Identify which cell holds the provided text, then report its [X, Y] central coordinate. 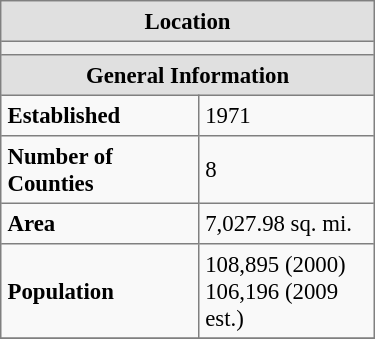
General Information [188, 75]
Area [100, 223]
8 [286, 170]
7,027.98 sq. mi. [286, 223]
Established [100, 115]
Location [188, 21]
Number of Counties [100, 170]
108,895 (2000) 106,196 (2009 est.) [286, 291]
Population [100, 291]
1971 [286, 115]
